From the cell containing the given text, extract its center point as [x, y] coordinate. 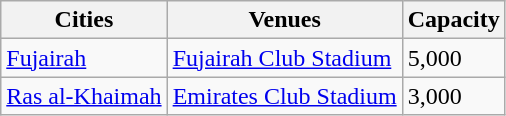
Emirates Club Stadium [284, 96]
Cities [84, 20]
Capacity [454, 20]
Ras al-Khaimah [84, 96]
5,000 [454, 58]
Venues [284, 20]
3,000 [454, 96]
Fujairah Club Stadium [284, 58]
Fujairah [84, 58]
